Output the (x, y) coordinate of the center of the cell containing the given text.  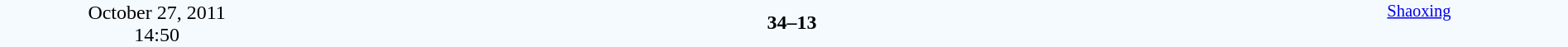
October 27, 201114:50 (157, 23)
Shaoxing (1419, 23)
34–13 (791, 22)
